Output the [x, y] coordinate of the center of the cell containing the given text.  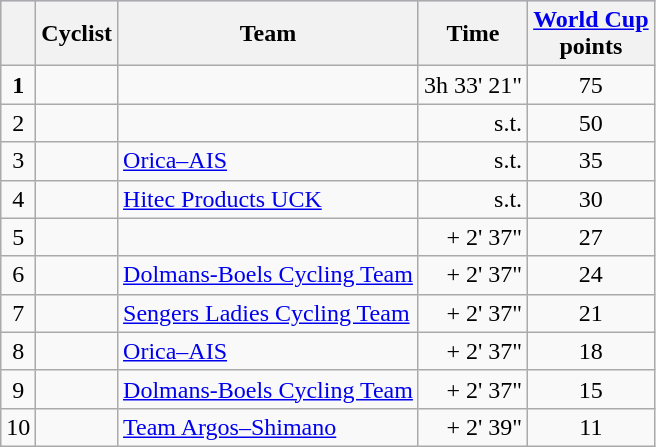
30 [591, 199]
18 [591, 351]
24 [591, 275]
Cyclist [77, 34]
35 [591, 161]
5 [18, 237]
50 [591, 123]
Sengers Ladies Cycling Team [268, 313]
8 [18, 351]
+ 2' 39" [472, 427]
Time [472, 34]
Team Argos–Shimano [268, 427]
Hitec Products UCK [268, 199]
3h 33' 21" [472, 85]
21 [591, 313]
4 [18, 199]
75 [591, 85]
15 [591, 389]
11 [591, 427]
7 [18, 313]
10 [18, 427]
1 [18, 85]
9 [18, 389]
Team [268, 34]
World Cuppoints [591, 34]
6 [18, 275]
3 [18, 161]
27 [591, 237]
2 [18, 123]
